Determine the [X, Y] coordinate at the center of the cell enclosing the given text.  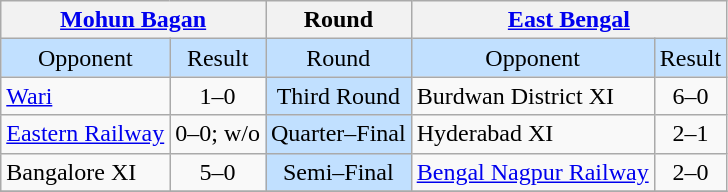
0–0; w/o [218, 134]
5–0 [218, 172]
2–0 [690, 172]
2–1 [690, 134]
Semi–Final [339, 172]
East Bengal [568, 20]
Hyderabad XI [532, 134]
Bangalore XI [86, 172]
Mohun Bagan [134, 20]
Burdwan District XI [532, 96]
1–0 [218, 96]
Eastern Railway [86, 134]
Quarter–Final [339, 134]
6–0 [690, 96]
Third Round [339, 96]
Bengal Nagpur Railway [532, 172]
Wari [86, 96]
